Provide the (X, Y) coordinate of the cell's center where the given text is located.  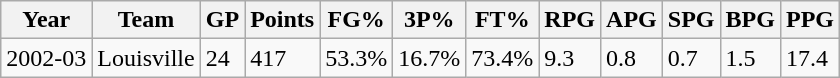
Year (46, 20)
24 (222, 58)
Team (146, 20)
53.3% (356, 58)
GP (222, 20)
Louisville (146, 58)
BPG (750, 20)
APG (632, 20)
SPG (691, 20)
3P% (430, 20)
FG% (356, 20)
73.4% (502, 58)
RPG (570, 20)
Points (282, 20)
0.8 (632, 58)
17.4 (810, 58)
FT% (502, 20)
9.3 (570, 58)
0.7 (691, 58)
417 (282, 58)
1.5 (750, 58)
PPG (810, 20)
2002-03 (46, 58)
16.7% (430, 58)
